Pinpoint the cell where the given text exists, returning its [x, y] midpoint coordinate. 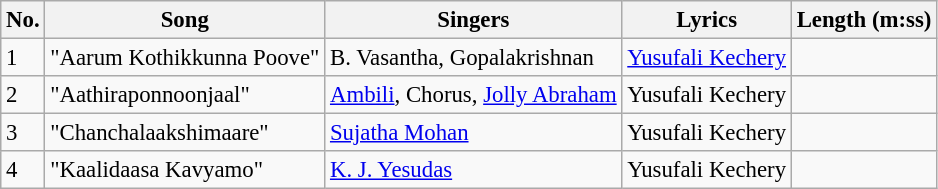
"Aathiraponnoonjaal" [185, 95]
4 [23, 170]
Singers [474, 20]
"Kaalidaasa Kavyamo" [185, 170]
2 [23, 95]
K. J. Yesudas [474, 170]
No. [23, 20]
"Chanchalaakshimaare" [185, 133]
3 [23, 133]
B. Vasantha, Gopalakrishnan [474, 58]
Length (m:ss) [864, 20]
Ambili, Chorus, Jolly Abraham [474, 95]
Lyrics [706, 20]
Sujatha Mohan [474, 133]
Song [185, 20]
1 [23, 58]
"Aarum Kothikkunna Poove" [185, 58]
